Return the (X, Y) coordinate for the center point of the cell that contains the specified text.  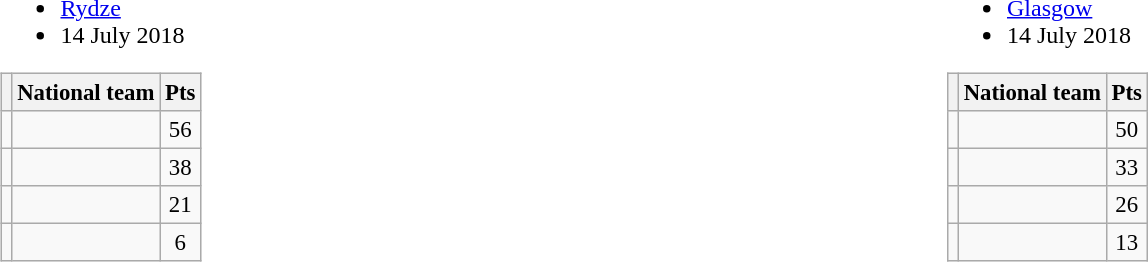
6 (180, 243)
21 (180, 205)
13 (1126, 243)
38 (180, 167)
33 (1126, 167)
50 (1126, 130)
56 (180, 130)
26 (1126, 205)
